Return (X, Y) of the center of cell containing provided text 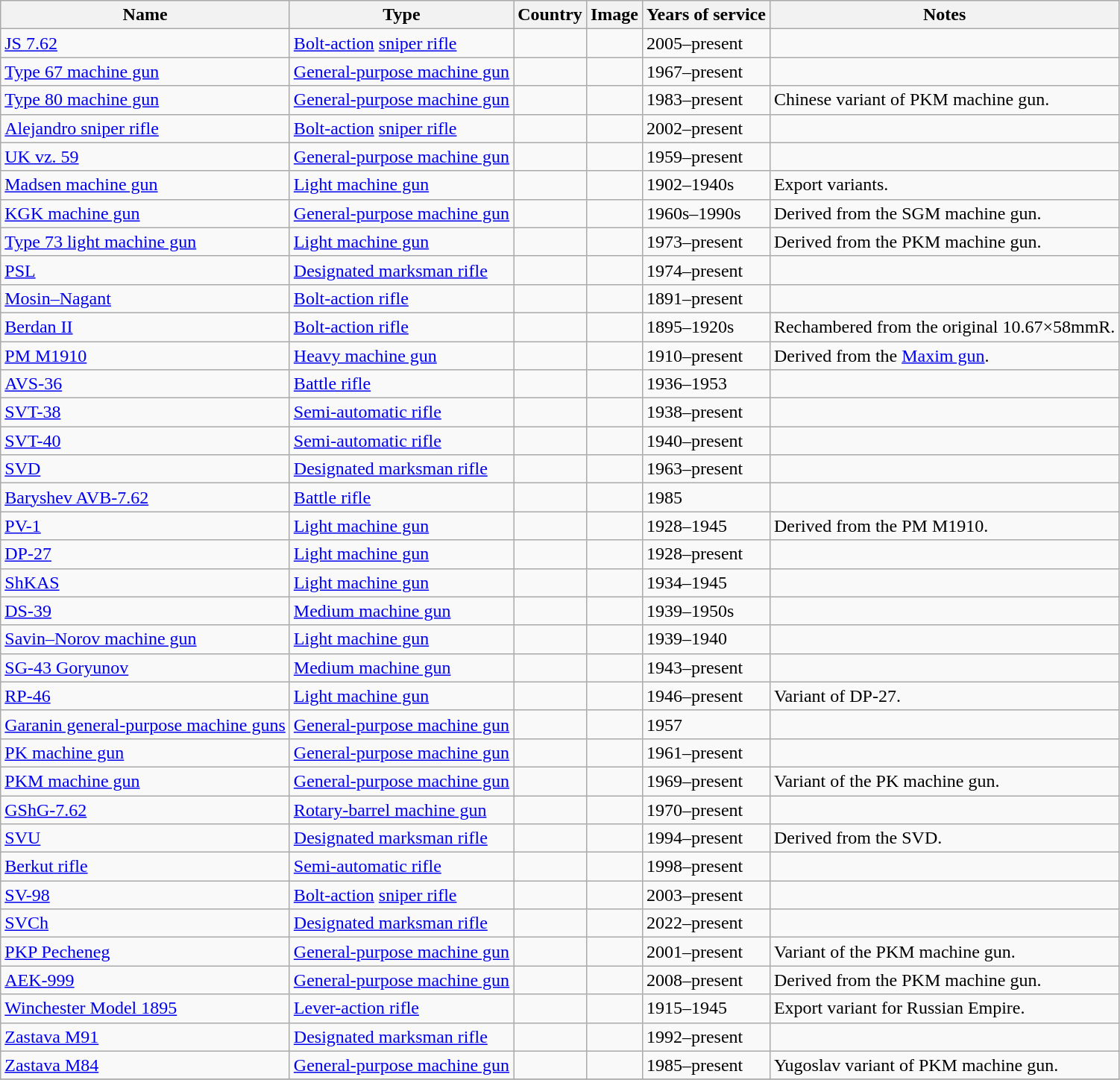
1934–1945 (705, 583)
1960s–1990s (705, 213)
1940–present (705, 441)
Variant of DP-27. (944, 696)
1974–present (705, 270)
1973–present (705, 242)
1969–present (705, 781)
Notes (944, 15)
1967–present (705, 72)
PV-1 (145, 526)
PK machine gun (145, 753)
PM M1910 (145, 356)
1983–present (705, 100)
ShKAS (145, 583)
Type (401, 15)
PKM machine gun (145, 781)
Country (550, 15)
SG-43 Goryunov (145, 668)
UK vz. 59 (145, 157)
PKP Pecheneg (145, 952)
AEK-999 (145, 980)
1891–present (705, 298)
1936–1953 (705, 384)
KGK machine gun (145, 213)
AVS-36 (145, 384)
DP-27 (145, 554)
Derived from the SGM machine gun. (944, 213)
1985 (705, 497)
Export variants. (944, 185)
1939–1950s (705, 611)
Savin–Norov machine gun (145, 639)
JS 7.62 (145, 43)
PSL (145, 270)
SVU (145, 838)
Derived from the PM M1910. (944, 526)
1963–present (705, 469)
Derived from the Maxim gun. (944, 356)
1895–1920s (705, 327)
Heavy machine gun (401, 356)
2022–present (705, 923)
Chinese variant of PKM machine gun. (944, 100)
Variant of the PKM machine gun. (944, 952)
1938–present (705, 412)
GShG-7.62 (145, 809)
Winchester Model 1895 (145, 1008)
1970–present (705, 809)
2005–present (705, 43)
SVT-38 (145, 412)
Image (614, 15)
Berkut rifle (145, 867)
1943–present (705, 668)
1915–1945 (705, 1008)
Berdan II (145, 327)
Baryshev AVB-7.62 (145, 497)
Name (145, 15)
Variant of the PK machine gun. (944, 781)
1985–present (705, 1065)
RP-46 (145, 696)
Derived from the SVD. (944, 838)
2008–present (705, 980)
2001–present (705, 952)
1959–present (705, 157)
1992–present (705, 1037)
Zastava M84 (145, 1065)
1928–present (705, 554)
Type 80 machine gun (145, 100)
Madsen machine gun (145, 185)
Export variant for Russian Empire. (944, 1008)
Yugoslav variant of PKM machine gun. (944, 1065)
Rechambered from the original 10.67×58mmR. (944, 327)
DS-39 (145, 611)
SVD (145, 469)
Type 67 machine gun (145, 72)
1939–1940 (705, 639)
SV-98 (145, 895)
1910–present (705, 356)
Zastava M91 (145, 1037)
Lever-action rifle (401, 1008)
1961–present (705, 753)
SVCh (145, 923)
Type 73 light machine gun (145, 242)
Garanin general-purpose machine guns (145, 724)
Rotary-barrel machine gun (401, 809)
1994–present (705, 838)
Years of service (705, 15)
1928–1945 (705, 526)
Mosin–Nagant (145, 298)
SVT-40 (145, 441)
1957 (705, 724)
1946–present (705, 696)
1902–1940s (705, 185)
Alejandro sniper rifle (145, 128)
2002–present (705, 128)
2003–present (705, 895)
1998–present (705, 867)
